Determine the (x, y) coordinate at the center of the cell enclosing the given text.  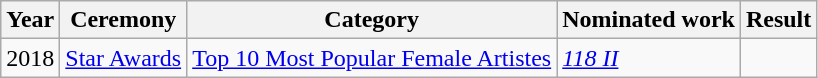
Result (778, 20)
2018 (30, 58)
Ceremony (124, 20)
Star Awards (124, 58)
Category (372, 20)
Nominated work (649, 20)
Year (30, 20)
Top 10 Most Popular Female Artistes (372, 58)
118 II (649, 58)
